Provide the (x, y) coordinate of the cell's center where the given text is located.  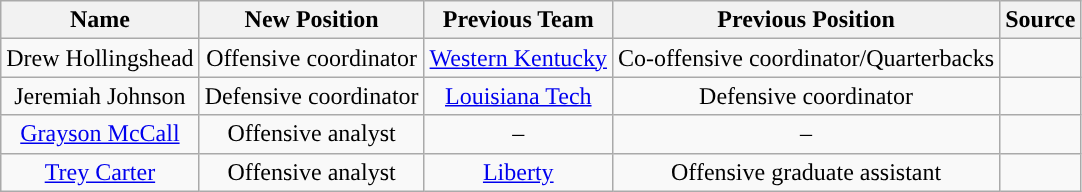
Co-offensive coordinator/Quarterbacks (806, 58)
Trey Carter (100, 172)
Source (1040, 20)
Jeremiah Johnson (100, 96)
Western Kentucky (518, 58)
Previous Team (518, 20)
Louisiana Tech (518, 96)
Offensive graduate assistant (806, 172)
Drew Hollingshead (100, 58)
Liberty (518, 172)
Name (100, 20)
New Position (312, 20)
Offensive coordinator (312, 58)
Grayson McCall (100, 134)
Previous Position (806, 20)
